Determine the [x, y] coordinate at the center of the cell enclosing the given text.  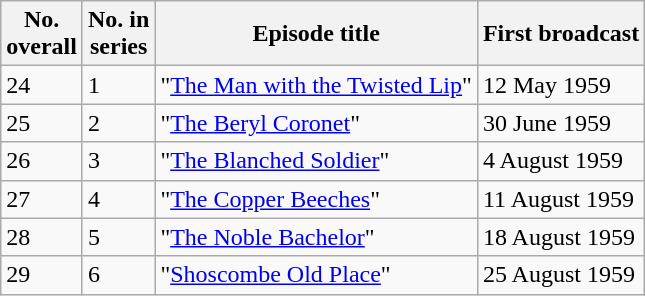
"The Man with the Twisted Lip" [316, 85]
25 [42, 123]
18 August 1959 [560, 237]
26 [42, 161]
27 [42, 199]
"The Blanched Soldier" [316, 161]
11 August 1959 [560, 199]
4 August 1959 [560, 161]
25 August 1959 [560, 275]
No.overall [42, 34]
24 [42, 85]
3 [118, 161]
First broadcast [560, 34]
"The Beryl Coronet" [316, 123]
"The Copper Beeches" [316, 199]
2 [118, 123]
6 [118, 275]
29 [42, 275]
"The Noble Bachelor" [316, 237]
28 [42, 237]
"Shoscombe Old Place" [316, 275]
4 [118, 199]
Episode title [316, 34]
5 [118, 237]
1 [118, 85]
No. inseries [118, 34]
12 May 1959 [560, 85]
30 June 1959 [560, 123]
